Capture the cell that displays the provided text and extract its (x, y) central coordinate. 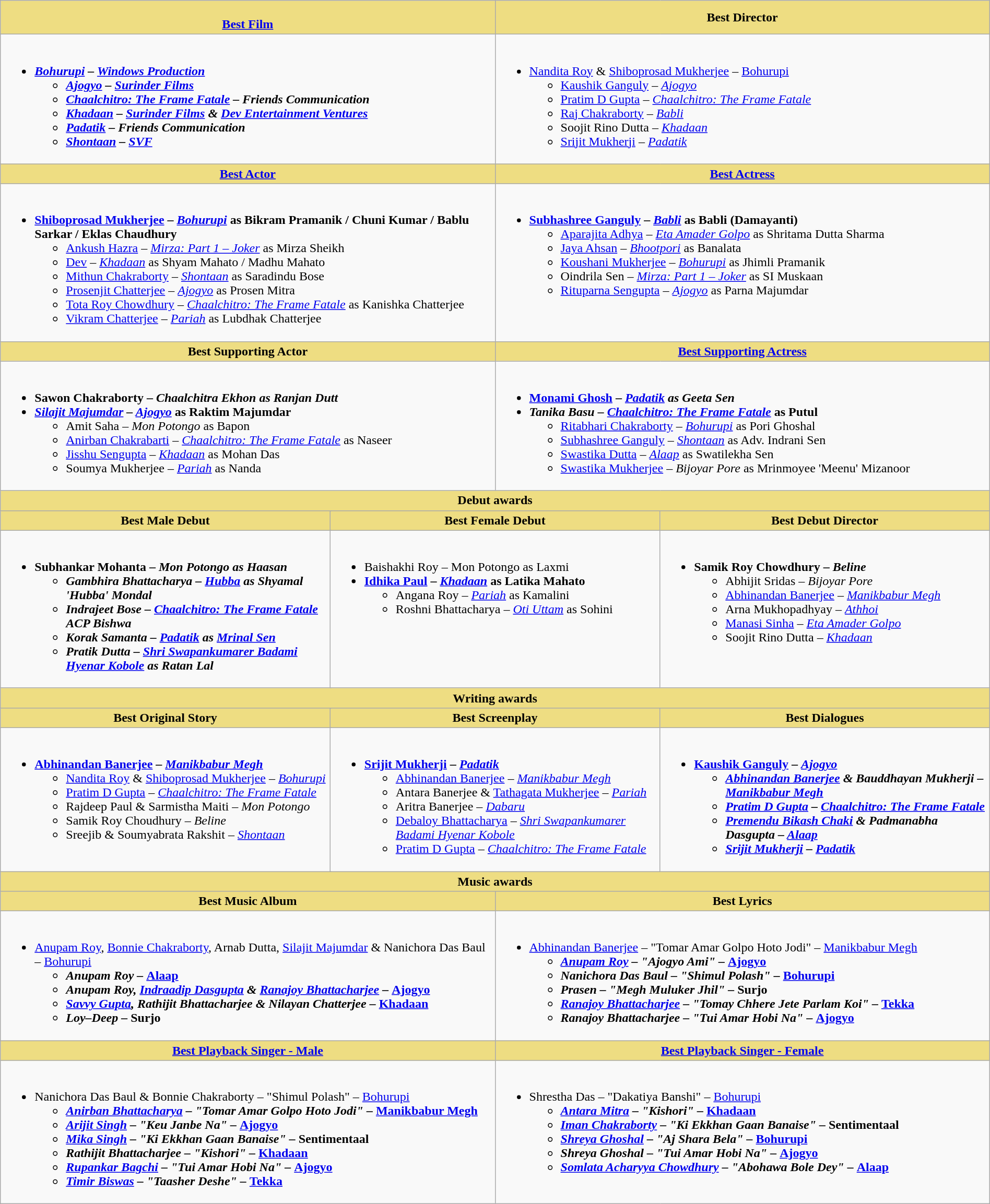
Best Dialogues (825, 718)
Best Lyrics (742, 901)
Best Screenplay (495, 718)
Best Original Story (166, 718)
Best Actor (247, 174)
Best Film (247, 18)
Baishakhi Roy – Mon Potongo as LaxmiIdhika Paul – Khadaan as Latika MahatoAngana Roy – Pariah as KamaliniRoshni Bhattacharya – Oti Uttam as Sohini (495, 609)
Best Supporting Actor (247, 351)
Best Director (742, 18)
Music awards (495, 881)
Best Debut Director (825, 520)
Writing awards (495, 698)
Best Supporting Actress (742, 351)
Best Playback Singer - Male (247, 1051)
Best Male Debut (166, 520)
Best Female Debut (495, 520)
Debut awards (495, 500)
Best Actress (742, 174)
Best Playback Singer - Female (742, 1051)
Best Music Album (247, 901)
